Detect which cell encompasses the target text, then output its (X, Y) center coordinate. 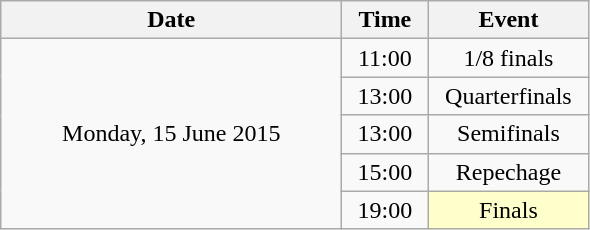
Repechage (508, 172)
11:00 (385, 58)
Time (385, 20)
Quarterfinals (508, 96)
Monday, 15 June 2015 (172, 134)
Semifinals (508, 134)
Finals (508, 210)
1/8 finals (508, 58)
19:00 (385, 210)
Event (508, 20)
Date (172, 20)
15:00 (385, 172)
